Find where the given text appears and provide that cell's center as (X, Y) coordinate. 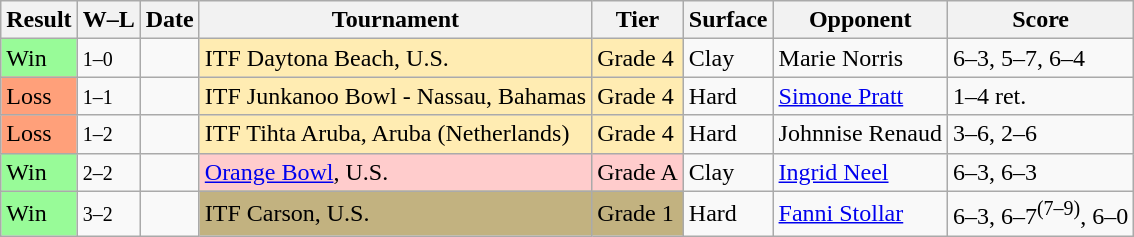
2–2 (108, 172)
Fanni Stollar (860, 214)
1–0 (108, 58)
Marie Norris (860, 58)
Date (170, 20)
Score (1040, 20)
Tournament (395, 20)
Johnnise Renaud (860, 134)
1–2 (108, 134)
Grade A (638, 172)
Ingrid Neel (860, 172)
1–4 ret. (1040, 96)
Result (39, 20)
ITF Tihta Aruba, Aruba (Netherlands) (395, 134)
Simone Pratt (860, 96)
1–1 (108, 96)
Surface (728, 20)
ITF Daytona Beach, U.S. (395, 58)
Orange Bowl, U.S. (395, 172)
6–3, 6–7(7–9), 6–0 (1040, 214)
6–3, 6–3 (1040, 172)
Grade 1 (638, 214)
Opponent (860, 20)
ITF Junkanoo Bowl - Nassau, Bahamas (395, 96)
6–3, 5–7, 6–4 (1040, 58)
3–2 (108, 214)
ITF Carson, U.S. (395, 214)
W–L (108, 20)
3–6, 2–6 (1040, 134)
Tier (638, 20)
